Search for the cell housing the specified text and yield its (X, Y) center coordinate. 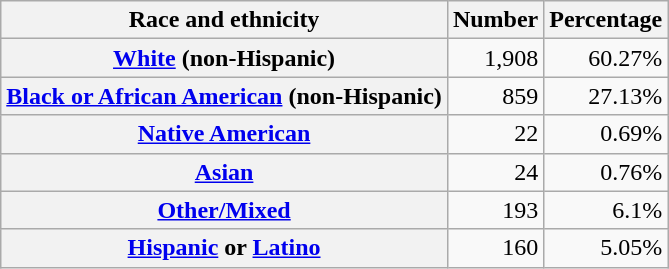
160 (495, 248)
24 (495, 172)
Number (495, 20)
27.13% (606, 96)
60.27% (606, 58)
Black or African American (non-Hispanic) (224, 96)
193 (495, 210)
0.69% (606, 134)
Hispanic or Latino (224, 248)
Other/Mixed (224, 210)
6.1% (606, 210)
1,908 (495, 58)
22 (495, 134)
0.76% (606, 172)
Asian (224, 172)
White (non-Hispanic) (224, 58)
5.05% (606, 248)
Percentage (606, 20)
859 (495, 96)
Native American (224, 134)
Race and ethnicity (224, 20)
